Search for the cell housing the specified text and yield its (X, Y) center coordinate. 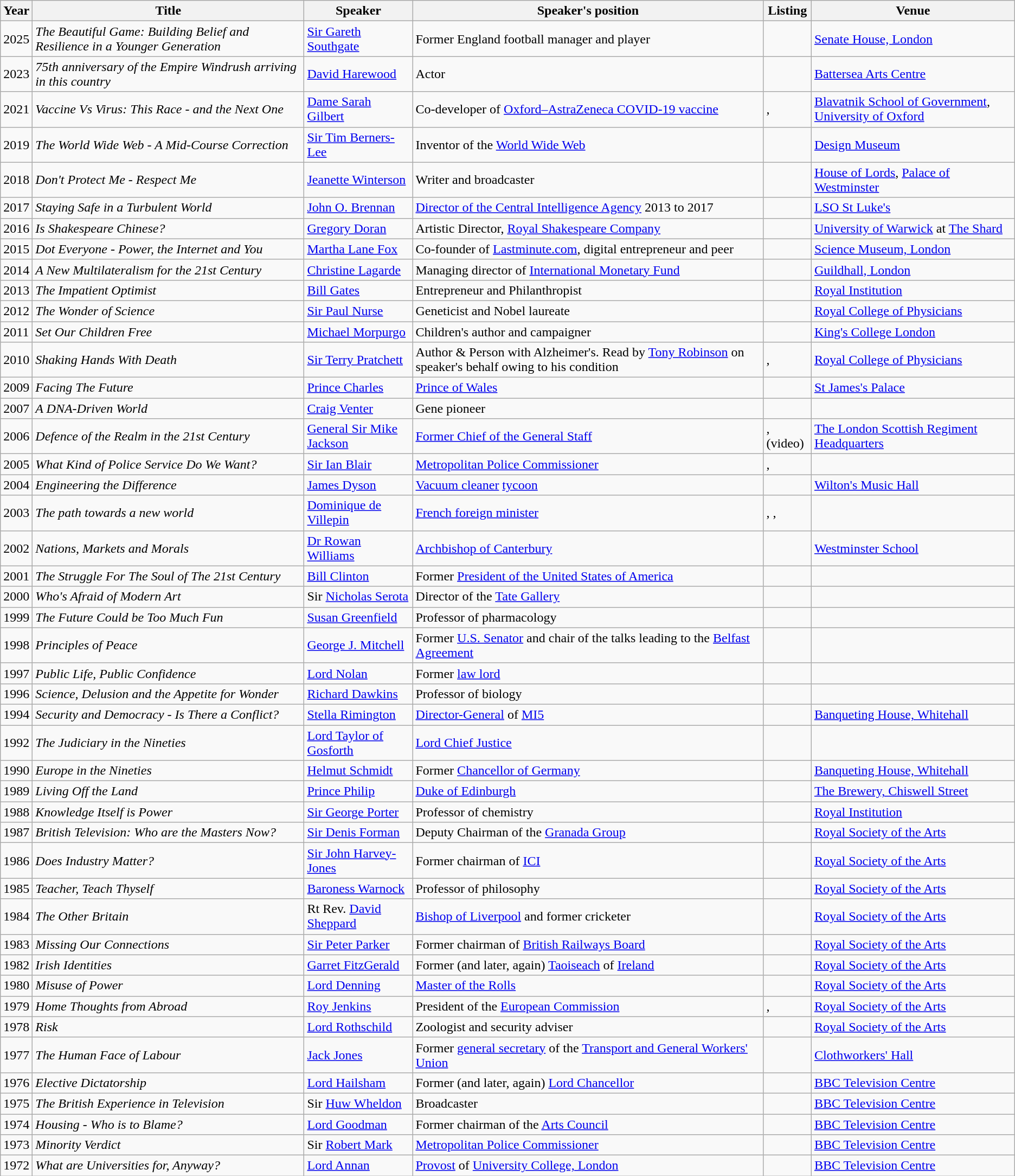
Dominique de Villepin (358, 513)
1975 (16, 1103)
1976 (16, 1083)
Garret FitzGerald (358, 965)
Sir Huw Wheldon (358, 1103)
Missing Our Connections (168, 944)
Wilton's Music Hall (913, 485)
2005 (16, 464)
2010 (16, 360)
Writer and broadcaster (588, 180)
2014 (16, 270)
Sir Ian Blair (358, 464)
Former chairman of the Arts Council (588, 1124)
Guildhall, London (913, 270)
2013 (16, 290)
1984 (16, 917)
Gene pioneer (588, 408)
2017 (16, 208)
King's College London (913, 331)
Author & Person with Alzheimer's. Read by Tony Robinson on speaker's behalf owing to his condition (588, 360)
Lord Annan (358, 1166)
Sir Paul Nurse (358, 311)
The path towards a new world (168, 513)
LSO St Luke's (913, 208)
Sir Tim Berners-Lee (358, 144)
Bill Gates (358, 290)
Staying Safe in a Turbulent World (168, 208)
Provost of University College, London (588, 1166)
Dame Sarah Gilbert (358, 110)
Knowledge Itself is Power (168, 812)
Public Life, Public Confidence (168, 673)
1989 (16, 791)
2025 (16, 39)
1972 (16, 1166)
Helmut Schmidt (358, 771)
Irish Identities (168, 965)
What Kind of Police Service Do We Want? (168, 464)
Former U.S. Senator and chair of the talks leading to the Belfast Agreement (588, 645)
House of Lords, Palace of Westminster (913, 180)
Richard Dawkins (358, 694)
The Wonder of Science (168, 311)
Former general secretary of the Transport and General Workers' Union (588, 1054)
1998 (16, 645)
Inventor of the World Wide Web (588, 144)
1980 (16, 986)
75th anniversary of the Empire Windrush arriving in this country (168, 74)
Susan Greenfield (358, 617)
, (video) (787, 436)
Prince of Wales (588, 388)
Sir Nicholas Serota (358, 597)
Craig Venter (358, 408)
, , (787, 513)
Minority Verdict (168, 1145)
Security and Democracy - Is There a Conflict? (168, 714)
Set Our Children Free (168, 331)
Who's Afraid of Modern Art (168, 597)
1983 (16, 944)
Defence of the Realm in the 21st Century (168, 436)
1979 (16, 1006)
2000 (16, 597)
2007 (16, 408)
Lord Taylor of Gosforth (358, 742)
Is Shakespeare Chinese? (168, 228)
Co-founder of Lastminute.com, digital entrepreneur and peer (588, 249)
Elective Dictatorship (168, 1083)
Does Industry Matter? (168, 860)
2002 (16, 548)
A DNA-Driven World (168, 408)
Deputy Chairman of the Granada Group (588, 833)
Westminster School (913, 548)
Venue (913, 11)
Geneticist and Nobel laureate (588, 311)
Managing director of International Monetary Fund (588, 270)
2006 (16, 436)
Former chairman of British Railways Board (588, 944)
Former Chancellor of Germany (588, 771)
Director-General of MI5 (588, 714)
Sir Robert Mark (358, 1145)
2015 (16, 249)
Misuse of Power (168, 986)
1978 (16, 1027)
Rt Rev. David Sheppard (358, 917)
Dr Rowan Williams (358, 548)
Bill Clinton (358, 576)
Lord Rothschild (358, 1027)
1973 (16, 1145)
The Impatient Optimist (168, 290)
St James's Palace (913, 388)
James Dyson (358, 485)
Sir Peter Parker (358, 944)
President of the European Commission (588, 1006)
Home Thoughts from Abroad (168, 1006)
Artistic Director, Royal Shakespeare Company (588, 228)
2019 (16, 144)
A New Multilateralism for the 21st Century (168, 270)
Clothworkers' Hall (913, 1054)
Listing (787, 11)
Former law lord (588, 673)
2016 (16, 228)
Sir Denis Forman (358, 833)
Dot Everyone - Power, the Internet and You (168, 249)
John O. Brennan (358, 208)
Michael Morpurgo (358, 331)
The Struggle For The Soul of The 21st Century (168, 576)
Risk (168, 1027)
1974 (16, 1124)
Sir George Porter (358, 812)
Sir Terry Pratchett (358, 360)
Speaker's position (588, 11)
The Human Face of Labour (168, 1054)
Battersea Arts Centre (913, 74)
Gregory Doran (358, 228)
Title (168, 11)
2004 (16, 485)
Prince Charles (358, 388)
Professor of chemistry (588, 812)
Lord Chief Justice (588, 742)
1990 (16, 771)
Sir John Harvey-Jones (358, 860)
Principles of Peace (168, 645)
2021 (16, 110)
Martha Lane Fox (358, 249)
Zoologist and security adviser (588, 1027)
1982 (16, 965)
Lord Hailsham (358, 1083)
Facing The Future (168, 388)
Year (16, 11)
Vacuum cleaner tycoon (588, 485)
The Judiciary in the Nineties (168, 742)
Roy Jenkins (358, 1006)
The Brewery, Chiswell Street (913, 791)
Archbishop of Canterbury (588, 548)
University of Warwick at The Shard (913, 228)
Former (and later, again) Taoiseach of Ireland (588, 965)
Former (and later, again) Lord Chancellor (588, 1083)
Professor of philosophy (588, 889)
2023 (16, 74)
Lord Goodman (358, 1124)
Christine Lagarde (358, 270)
Shaking Hands With Death (168, 360)
1999 (16, 617)
Europe in the Nineties (168, 771)
1997 (16, 673)
1994 (16, 714)
Master of the Rolls (588, 986)
Vaccine Vs Virus: This Race - and the Next One (168, 110)
Jeanette Winterson (358, 180)
Director of the Central Intelligence Agency 2013 to 2017 (588, 208)
The Beautiful Game: Building Belief and Resilience in a Younger Generation (168, 39)
General Sir Mike Jackson (358, 436)
2018 (16, 180)
What are Universities for, Anyway? (168, 1166)
Former England football manager and player (588, 39)
Blavatnik School of Government, University of Oxford (913, 110)
Actor (588, 74)
1985 (16, 889)
2011 (16, 331)
Duke of Edinburgh (588, 791)
British Television: Who are the Masters Now? (168, 833)
Lord Nolan (358, 673)
Nations, Markets and Morals (168, 548)
Professor of pharmacology (588, 617)
Living Off the Land (168, 791)
2012 (16, 311)
1987 (16, 833)
1992 (16, 742)
Bishop of Liverpool and former cricketer (588, 917)
2001 (16, 576)
David Harewood (358, 74)
Children's author and campaigner (588, 331)
Science Museum, London (913, 249)
1977 (16, 1054)
The World Wide Web - A Mid-Course Correction (168, 144)
Engineering the Difference (168, 485)
Don't Protect Me - Respect Me (168, 180)
The Other Britain (168, 917)
Speaker (358, 11)
Jack Jones (358, 1054)
Entrepreneur and Philanthropist (588, 290)
Science, Delusion and the Appetite for Wonder (168, 694)
Former chairman of ICI (588, 860)
1996 (16, 694)
Teacher, Teach Thyself (168, 889)
1988 (16, 812)
2009 (16, 388)
1986 (16, 860)
Baroness Warnock (358, 889)
Housing - Who is to Blame? (168, 1124)
2003 (16, 513)
Lord Denning (358, 986)
Director of the Tate Gallery (588, 597)
Prince Philip (358, 791)
The British Experience in Television (168, 1103)
Co-developer of Oxford–AstraZeneca COVID-19 vaccine (588, 110)
Senate House, London (913, 39)
Design Museum (913, 144)
George J. Mitchell (358, 645)
Sir Gareth Southgate (358, 39)
French foreign minister (588, 513)
Professor of biology (588, 694)
The London Scottish Regiment Headquarters (913, 436)
Stella Rimington (358, 714)
Broadcaster (588, 1103)
The Future Could be Too Much Fun (168, 617)
Former President of the United States of America (588, 576)
Former Chief of the General Staff (588, 436)
